Search for the cell housing the specified text and yield its [x, y] center coordinate. 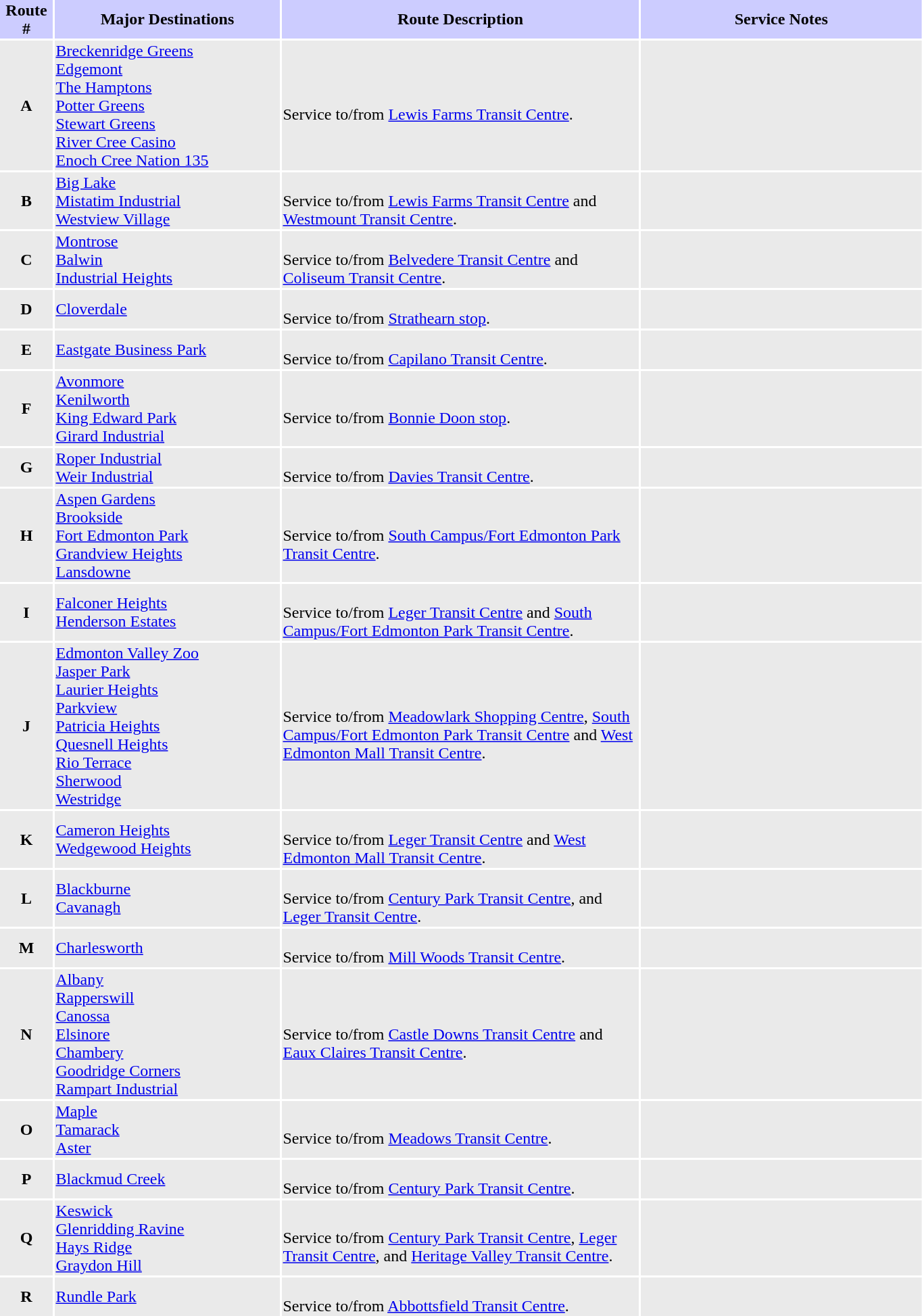
G [26, 468]
Q [26, 1238]
Service to/from Century Park Transit Centre, Leger Transit Centre, and Heritage Valley Transit Centre. [460, 1238]
Blackmud Creek [168, 1179]
N [26, 1034]
P [26, 1179]
Albany Rapperswill Canossa Elsinore Chambery Goodridge CornersRampart Industrial [168, 1034]
Service to/from Meadows Transit Centre. [460, 1129]
Aspen GardensBrooksideFort Edmonton ParkGrandview HeightsLansdowne [168, 535]
H [26, 535]
B [26, 201]
Service to/from Belvedere Transit Centre and Coliseum Transit Centre. [460, 260]
L [26, 898]
Service to/from Meadowlark Shopping Centre, South Campus/Fort Edmonton Park Transit Centre and West Edmonton Mall Transit Centre. [460, 726]
O [26, 1129]
M [26, 948]
Cameron HeightsWedgewood Heights [168, 839]
K [26, 839]
Maple Tamarack Aster [168, 1129]
Route # [26, 19]
Falconer HeightsHenderson Estates [168, 612]
F [26, 408]
C [26, 260]
AvonmoreKenilworthKing Edward ParkGirard Industrial [168, 408]
Breckenridge GreensEdgemontThe HamptonsPotter GreensStewart GreensRiver Cree CasinoEnoch Cree Nation 135 [168, 105]
Service to/from Capilano Transit Centre. [460, 350]
Service to/from Leger Transit Centre and South Campus/Fort Edmonton Park Transit Centre. [460, 612]
Service Notes [781, 19]
Service to/from South Campus/Fort Edmonton Park Transit Centre. [460, 535]
I [26, 612]
Route Description [460, 19]
Service to/from Castle Downs Transit Centre and Eaux Claires Transit Centre. [460, 1034]
Service to/from Abbottsfield Transit Centre. [460, 1296]
Service to/from Bonnie Doon stop. [460, 408]
Service to/from Strathearn stop. [460, 310]
Service to/from Lewis Farms Transit Centre. [460, 105]
Big LakeMistatim IndustrialWestview Village [168, 201]
R [26, 1296]
E [26, 350]
Service to/from Mill Woods Transit Centre. [460, 948]
Keswick Glenridding Ravine Hays Ridge Graydon Hill [168, 1238]
Roper IndustrialWeir Industrial [168, 468]
Edmonton Valley ZooJasper Park Laurier HeightsParkviewPatricia HeightsQuesnell HeightsRio TerraceSherwoodWestridge [168, 726]
BlackburneCavanagh [168, 898]
Major Destinations [168, 19]
A [26, 105]
Rundle Park [168, 1296]
Cloverdale [168, 310]
Service to/from Century Park Transit Centre, and Leger Transit Centre. [460, 898]
Service to/from Leger Transit Centre and West Edmonton Mall Transit Centre. [460, 839]
MontroseBalwinIndustrial Heights [168, 260]
Eastgate Business Park [168, 350]
Service to/from Century Park Transit Centre. [460, 1179]
Service to/from Lewis Farms Transit Centre and Westmount Transit Centre. [460, 201]
J [26, 726]
D [26, 310]
Charlesworth [168, 948]
Service to/from Davies Transit Centre. [460, 468]
